From the cell containing the given text, extract its center point as [x, y] coordinate. 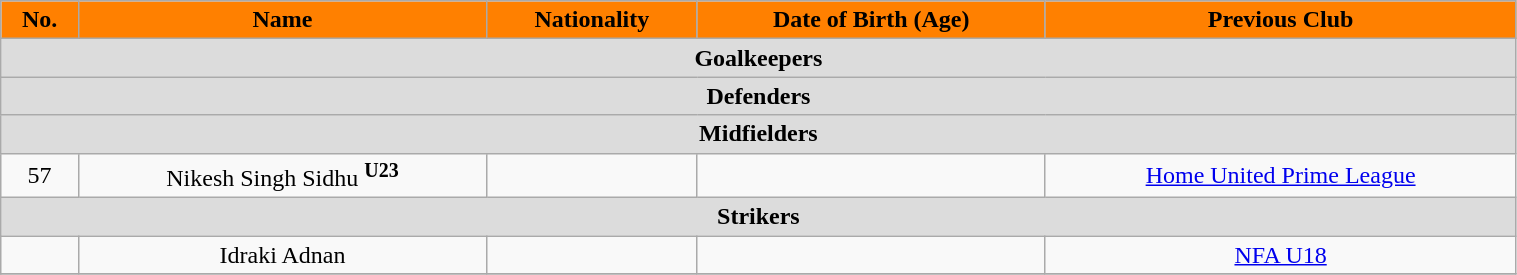
Strikers [758, 217]
Name [282, 20]
Midfielders [758, 134]
Previous Club [1280, 20]
Defenders [758, 96]
Idraki Adnan [282, 255]
Goalkeepers [758, 58]
57 [40, 176]
NFA U18 [1280, 255]
Date of Birth (Age) [871, 20]
Nikesh Singh Sidhu U23 [282, 176]
Nationality [592, 20]
Home United Prime League [1280, 176]
No. [40, 20]
